Scan for the cell matching the given text and deliver its (X, Y) coordinate at center. 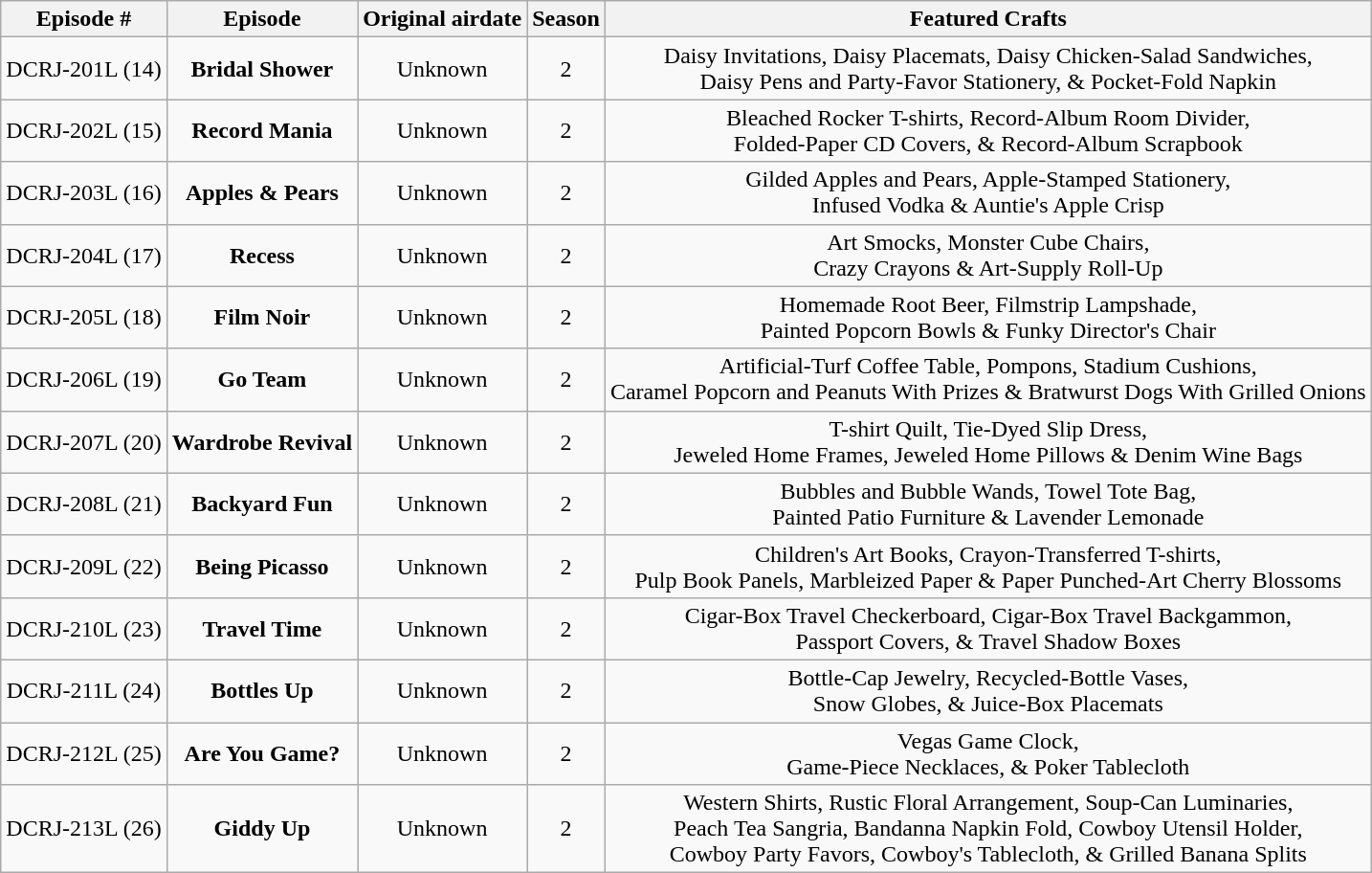
Film Noir (262, 318)
DCRJ-203L (16) (84, 193)
Bottle-Cap Jewelry, Recycled-Bottle Vases,Snow Globes, & Juice-Box Placemats (987, 691)
DCRJ-209L (22) (84, 567)
Episode (262, 19)
Original airdate (442, 19)
Vegas Game Clock,Game-Piece Necklaces, & Poker Tablecloth (987, 752)
Bottles Up (262, 691)
Backyard Fun (262, 504)
DCRJ-212L (25) (84, 752)
Homemade Root Beer, Filmstrip Lampshade,Painted Popcorn Bowls & Funky Director's Chair (987, 318)
DCRJ-201L (14) (84, 69)
Record Mania (262, 130)
DCRJ-210L (23) (84, 628)
Travel Time (262, 628)
Giddy Up (262, 829)
DCRJ-213L (26) (84, 829)
Recess (262, 255)
Apples & Pears (262, 193)
T-shirt Quilt, Tie-Dyed Slip Dress,Jeweled Home Frames, Jeweled Home Pillows & Denim Wine Bags (987, 442)
Wardrobe Revival (262, 442)
Episode # (84, 19)
DCRJ-204L (17) (84, 255)
DCRJ-207L (20) (84, 442)
Daisy Invitations, Daisy Placemats, Daisy Chicken-Salad Sandwiches,Daisy Pens and Party-Favor Stationery, & Pocket-Fold Napkin (987, 69)
DCRJ-202L (15) (84, 130)
Cigar-Box Travel Checkerboard, Cigar-Box Travel Backgammon,Passport Covers, & Travel Shadow Boxes (987, 628)
Featured Crafts (987, 19)
Being Picasso (262, 567)
Bleached Rocker T-shirts, Record-Album Room Divider,Folded-Paper CD Covers, & Record-Album Scrapbook (987, 130)
Bubbles and Bubble Wands, Towel Tote Bag,Painted Patio Furniture & Lavender Lemonade (987, 504)
Children's Art Books, Crayon-Transferred T-shirts,Pulp Book Panels, Marbleized Paper & Paper Punched-Art Cherry Blossoms (987, 567)
Go Team (262, 379)
DCRJ-211L (24) (84, 691)
Season (566, 19)
DCRJ-206L (19) (84, 379)
Artificial-Turf Coffee Table, Pompons, Stadium Cushions,Caramel Popcorn and Peanuts With Prizes & Bratwurst Dogs With Grilled Onions (987, 379)
Art Smocks, Monster Cube Chairs,Crazy Crayons & Art-Supply Roll-Up (987, 255)
DCRJ-205L (18) (84, 318)
DCRJ-208L (21) (84, 504)
Are You Game? (262, 752)
Bridal Shower (262, 69)
Gilded Apples and Pears, Apple-Stamped Stationery,Infused Vodka & Auntie's Apple Crisp (987, 193)
